Determine the (X, Y) coordinate at the center of the cell enclosing the given text.  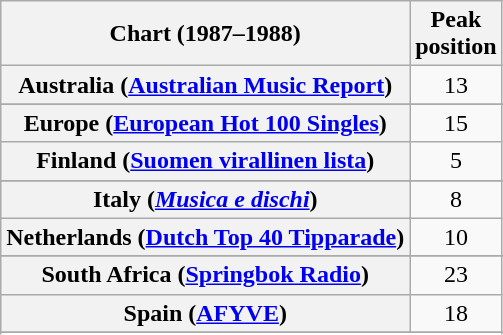
5 (456, 161)
Australia (Australian Music Report) (206, 85)
Finland (Suomen virallinen lista) (206, 161)
13 (456, 85)
23 (456, 275)
10 (456, 237)
South Africa (Springbok Radio) (206, 275)
Spain (AFYVE) (206, 313)
Peakposition (456, 34)
Italy (Musica e dischi) (206, 199)
15 (456, 123)
Netherlands (Dutch Top 40 Tipparade) (206, 237)
Europe (European Hot 100 Singles) (206, 123)
Chart (1987–1988) (206, 34)
8 (456, 199)
18 (456, 313)
